Return the (x, y) coordinate for the center point of the cell that contains the specified text.  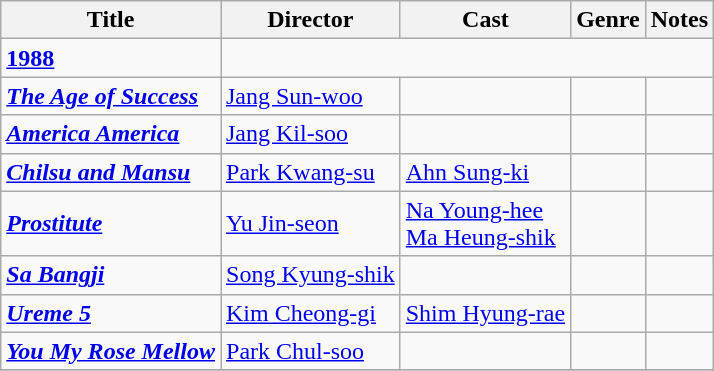
Director (310, 20)
America America (111, 134)
Na Young-heeMa Heung-shik (485, 224)
Chilsu and Mansu (111, 172)
Genre (608, 20)
Notes (679, 20)
Song Kyung-shik (310, 275)
Title (111, 20)
1988 (111, 58)
You My Rose Mellow (111, 351)
Prostitute (111, 224)
Park Chul-soo (310, 351)
Park Kwang-su (310, 172)
Yu Jin-seon (310, 224)
Jang Sun-woo (310, 96)
Shim Hyung-rae (485, 313)
Ahn Sung-ki (485, 172)
Cast (485, 20)
Jang Kil-soo (310, 134)
The Age of Success (111, 96)
Ureme 5 (111, 313)
Kim Cheong-gi (310, 313)
Sa Bangji (111, 275)
